For the text-containing cell, return its midpoint in [X, Y] coordinate format. 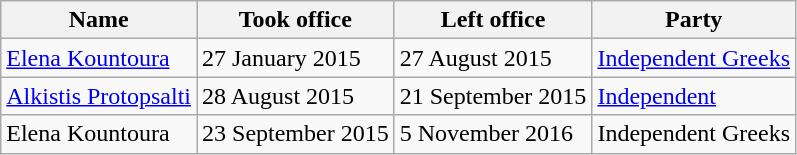
5 November 2016 [493, 134]
Independent [694, 96]
Alkistis Protopsalti [99, 96]
Took office [295, 20]
27 August 2015 [493, 58]
27 January 2015 [295, 58]
21 September 2015 [493, 96]
Party [694, 20]
Left office [493, 20]
Name [99, 20]
23 September 2015 [295, 134]
28 August 2015 [295, 96]
